Search for the cell housing the specified text and yield its [X, Y] center coordinate. 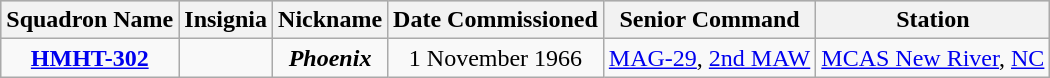
Station [933, 20]
Insignia [226, 20]
Phoenix [330, 58]
HMHT-302 [90, 58]
MCAS New River, NC [933, 58]
Squadron Name [90, 20]
1 November 1966 [496, 58]
Nickname [330, 20]
Date Commissioned [496, 20]
Senior Command [709, 20]
MAG-29, 2nd MAW [709, 58]
